Search for the cell housing the specified text and yield its (X, Y) center coordinate. 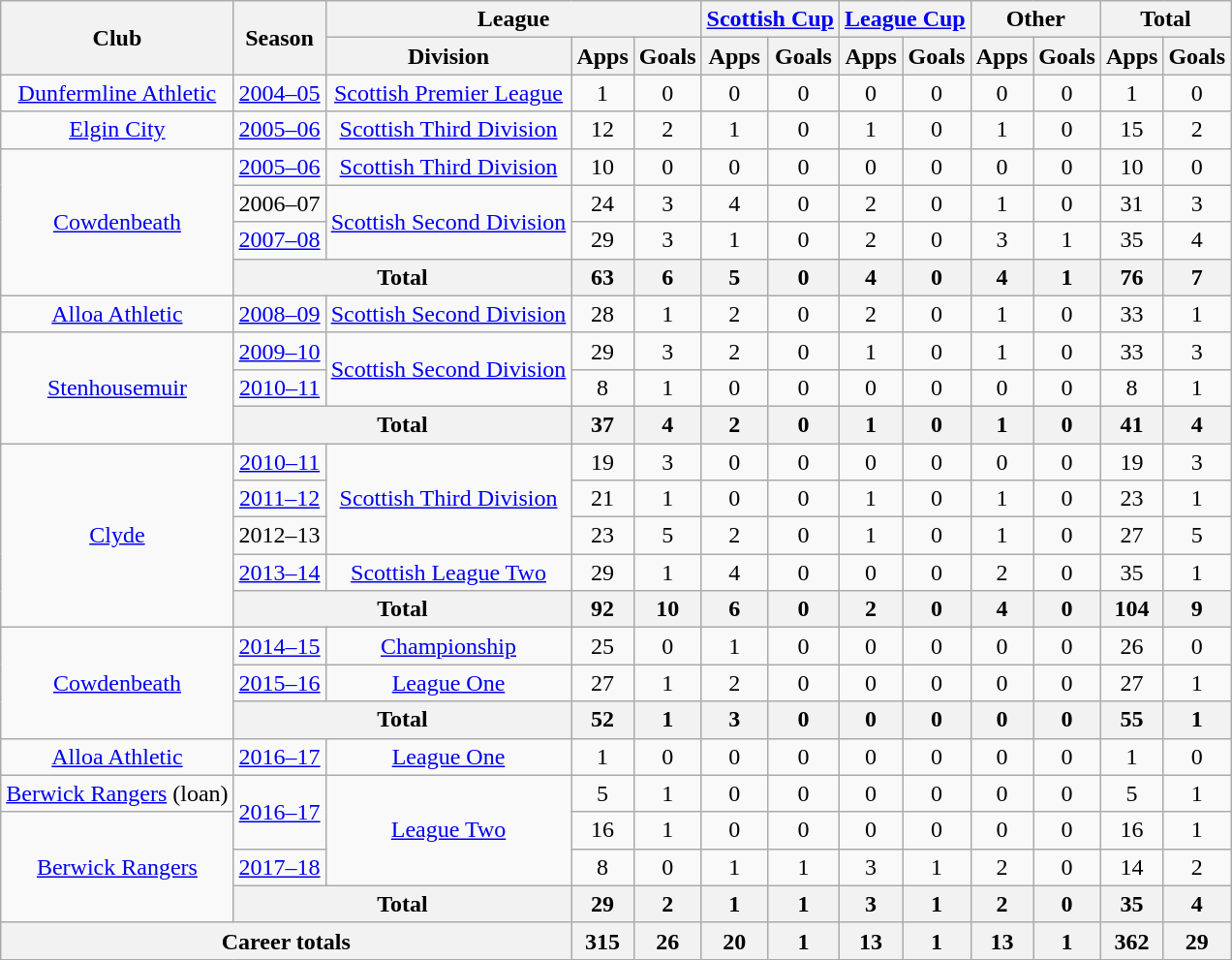
52 (602, 720)
Scottish Cup (770, 19)
Division (448, 56)
2012–13 (279, 536)
League Cup (905, 19)
2007–08 (279, 240)
Berwick Rangers (117, 867)
Scottish Premier League (448, 93)
25 (602, 646)
2009–10 (279, 351)
League Two (448, 830)
League (513, 19)
Stenhousemuir (117, 387)
41 (1131, 424)
7 (1197, 277)
2015–16 (279, 683)
Berwick Rangers (loan) (117, 793)
2017–18 (279, 867)
37 (602, 424)
Career totals (287, 941)
Club (117, 38)
55 (1131, 720)
Dunfermline Athletic (117, 93)
28 (602, 314)
2004–05 (279, 93)
2006–07 (279, 203)
2014–15 (279, 646)
2011–12 (279, 499)
21 (602, 499)
2013–14 (279, 573)
92 (602, 609)
63 (602, 277)
20 (734, 941)
Scottish League Two (448, 573)
362 (1131, 941)
9 (1197, 609)
14 (1131, 867)
15 (1131, 130)
Other (1035, 19)
Elgin City (117, 130)
76 (1131, 277)
315 (602, 941)
12 (602, 130)
2008–09 (279, 314)
24 (602, 203)
Clyde (117, 536)
Championship (448, 646)
Season (279, 38)
104 (1131, 609)
31 (1131, 203)
